Return the (X, Y) coordinate for the center point of the cell that contains the specified text.  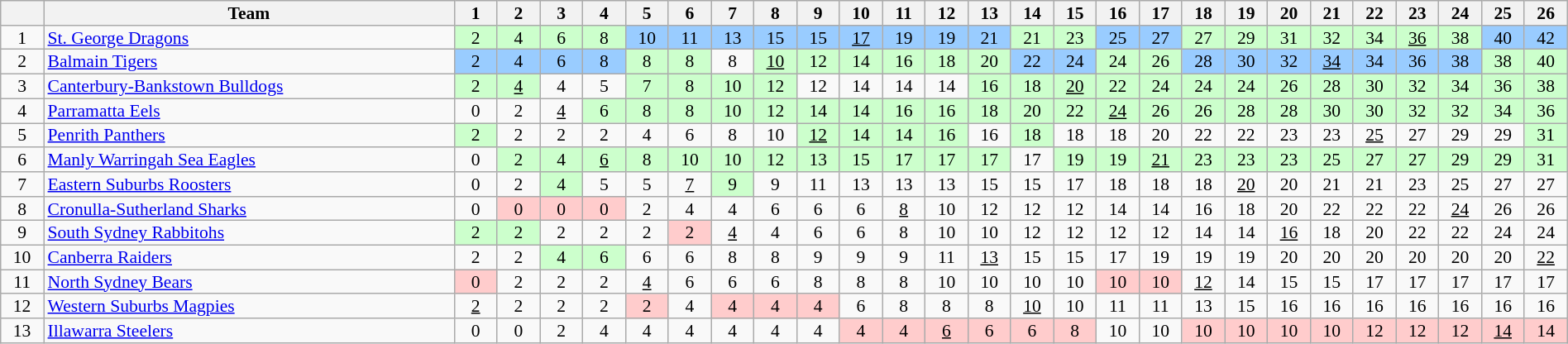
42 (1546, 38)
Parramatta Eels (248, 111)
Manly Warringah Sea Eagles (248, 160)
Balmain Tigers (248, 62)
Western Suburbs Magpies (248, 307)
South Sydney Rabbitohs (248, 233)
St. George Dragons (248, 38)
Eastern Suburbs Roosters (248, 184)
Cronulla-Sutherland Sharks (248, 209)
Canberra Raiders (248, 258)
Team (248, 13)
Penrith Panthers (248, 136)
Illawarra Steelers (248, 331)
Canterbury-Bankstown Bulldogs (248, 87)
North Sydney Bears (248, 282)
